Find where the given text appears and provide that cell's center as (x, y) coordinate. 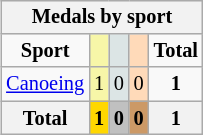
Canoeing (45, 84)
Sport (45, 51)
Medals by sport (102, 17)
